Return (X, Y) of the center of cell containing provided text 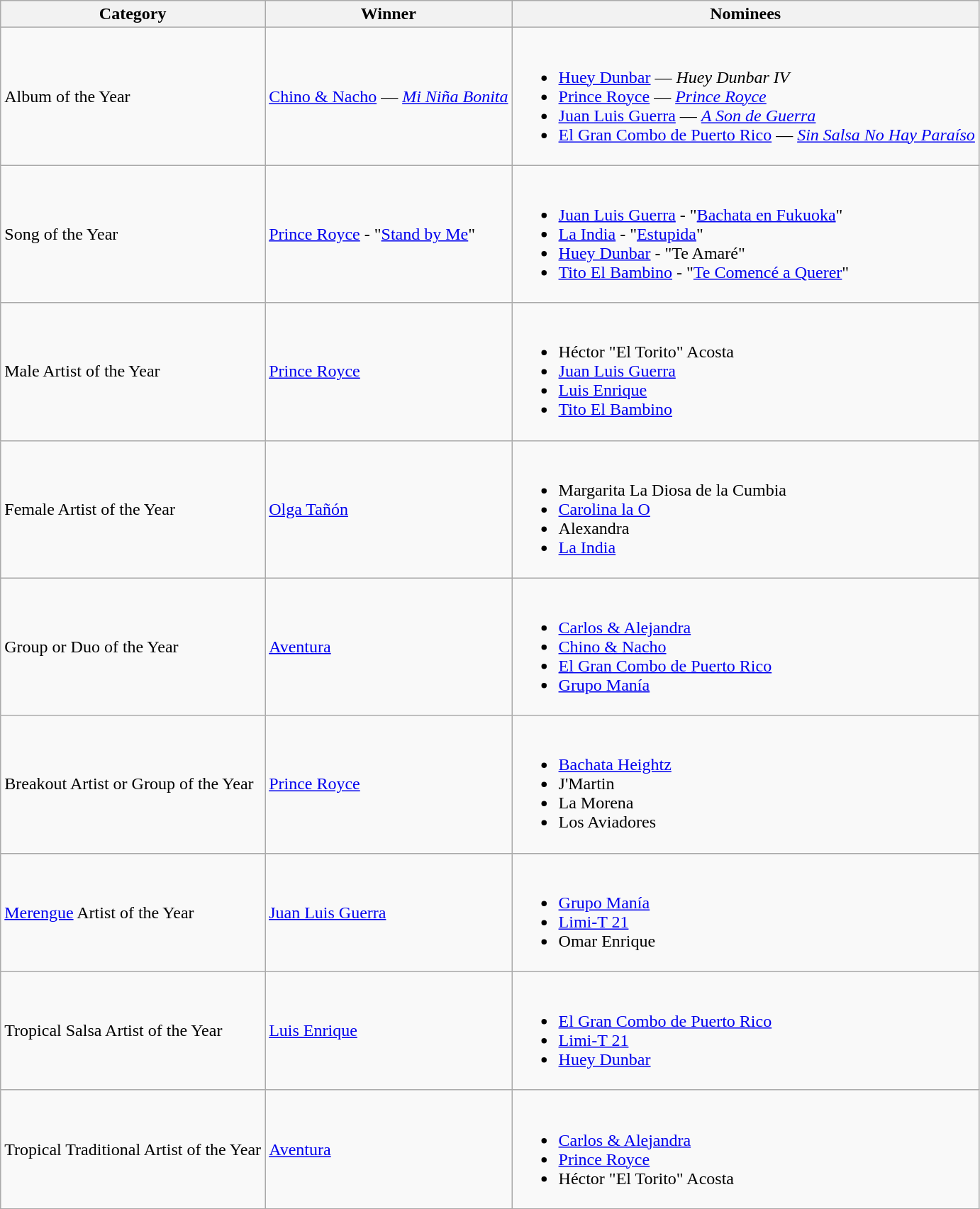
Male Artist of the Year (133, 372)
El Gran Combo de Puerto RicoLimi-T 21Huey Dunbar (745, 1031)
Song of the Year (133, 234)
Héctor "El Torito" AcostaJuan Luis GuerraLuis EnriqueTito El Bambino (745, 372)
Nominees (745, 14)
Luis Enrique (389, 1031)
Tropical Traditional Artist of the Year (133, 1149)
Margarita La Diosa de la CumbiaCarolina la OAlexandraLa India (745, 509)
Winner (389, 14)
Carlos & AlejandraPrince RoyceHéctor "El Torito" Acosta (745, 1149)
Tropical Salsa Artist of the Year (133, 1031)
Group or Duo of the Year (133, 647)
Chino & Nacho — Mi Niña Bonita (389, 96)
Carlos & AlejandraChino & NachoEl Gran Combo de Puerto RicoGrupo Manía (745, 647)
Merengue Artist of the Year (133, 912)
Juan Luis Guerra - "Bachata en Fukuoka"La India - "Estupida"Huey Dunbar - "Te Amaré"Tito El Bambino - "Te Comencé a Querer" (745, 234)
Olga Tañón (389, 509)
Breakout Artist or Group of the Year (133, 784)
Juan Luis Guerra (389, 912)
Grupo ManíaLimi-T 21Omar Enrique (745, 912)
Bachata HeightzJ'MartinLa MorenaLos Aviadores (745, 784)
Prince Royce - "Stand by Me" (389, 234)
Female Artist of the Year (133, 509)
Huey Dunbar — Huey Dunbar IVPrince Royce — Prince RoyceJuan Luis Guerra — A Son de GuerraEl Gran Combo de Puerto Rico — Sin Salsa No Hay Paraíso (745, 96)
Category (133, 14)
Album of the Year (133, 96)
